Determine the [x, y] coordinate at the center of the cell enclosing the given text.  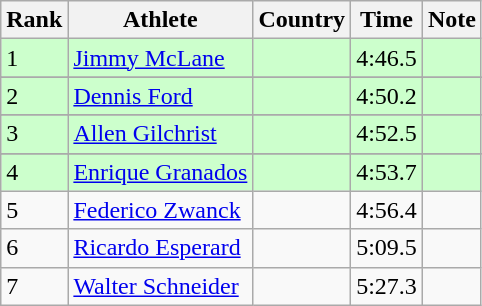
4:53.7 [387, 172]
7 [34, 286]
5:09.5 [387, 248]
Country [302, 20]
Enrique Granados [160, 172]
4:50.2 [387, 96]
Walter Schneider [160, 286]
3 [34, 134]
1 [34, 58]
Athlete [160, 20]
Rank [34, 20]
Ricardo Esperard [160, 248]
Dennis Ford [160, 96]
Jimmy McLane [160, 58]
4:52.5 [387, 134]
Time [387, 20]
Federico Zwanck [160, 210]
4 [34, 172]
5:27.3 [387, 286]
4:46.5 [387, 58]
Note [452, 20]
5 [34, 210]
Allen Gilchrist [160, 134]
2 [34, 96]
4:56.4 [387, 210]
6 [34, 248]
